Identify which cell holds the provided text, then report its (X, Y) central coordinate. 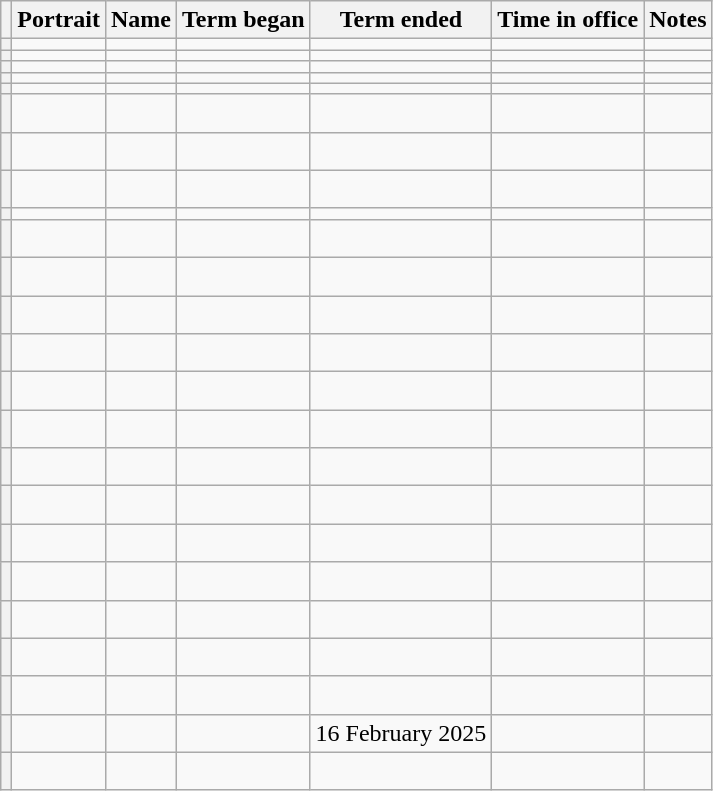
Term began (244, 20)
Portrait (59, 20)
Notes (678, 20)
Name (140, 20)
Time in office (568, 20)
16 February 2025 (401, 733)
Term ended (401, 20)
